Locate the cell with the specified text and output its (X, Y) center coordinate. 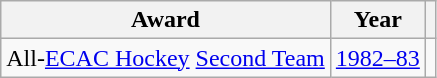
Award (166, 20)
1982–83 (378, 58)
Year (378, 20)
All-ECAC Hockey Second Team (166, 58)
